Determine the [X, Y] coordinate at the center of the cell enclosing the given text.  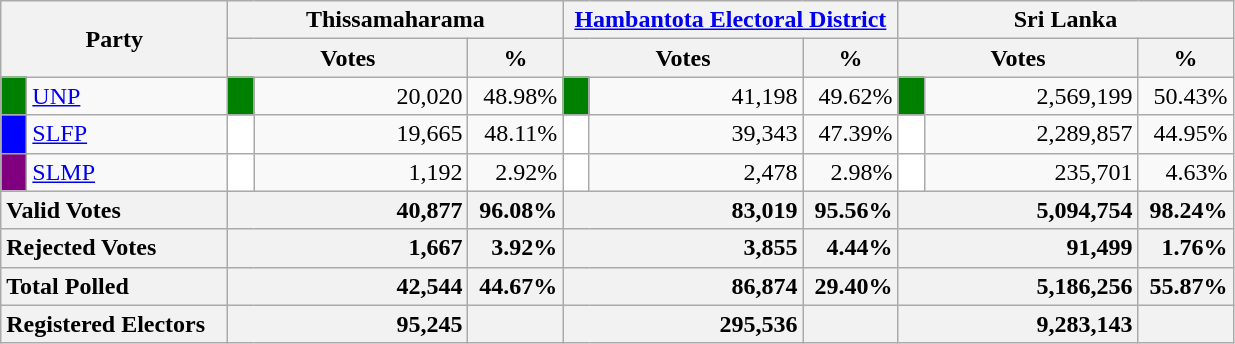
295,536 [683, 324]
Sri Lanka [1066, 20]
3,855 [683, 248]
48.98% [516, 96]
55.87% [1186, 286]
41,198 [696, 96]
44.95% [1186, 134]
2.98% [850, 172]
SLFP [128, 134]
Hambantota Electoral District [730, 20]
SLMP [128, 172]
95,245 [348, 324]
UNP [128, 96]
4.44% [850, 248]
Registered Electors [114, 324]
5,094,754 [1018, 210]
Party [114, 39]
2,478 [696, 172]
5,186,256 [1018, 286]
9,283,143 [1018, 324]
Total Polled [114, 286]
96.08% [516, 210]
Valid Votes [114, 210]
2,289,857 [1031, 134]
1,192 [361, 172]
2,569,199 [1031, 96]
47.39% [850, 134]
44.67% [516, 286]
235,701 [1031, 172]
42,544 [348, 286]
1,667 [348, 248]
39,343 [696, 134]
91,499 [1018, 248]
Thissamaharama [396, 20]
95.56% [850, 210]
20,020 [361, 96]
3.92% [516, 248]
19,665 [361, 134]
83,019 [683, 210]
48.11% [516, 134]
50.43% [1186, 96]
98.24% [1186, 210]
Rejected Votes [114, 248]
2.92% [516, 172]
86,874 [683, 286]
4.63% [1186, 172]
49.62% [850, 96]
40,877 [348, 210]
29.40% [850, 286]
1.76% [1186, 248]
